Determine the (x, y) coordinate at the center of the cell enclosing the given text.  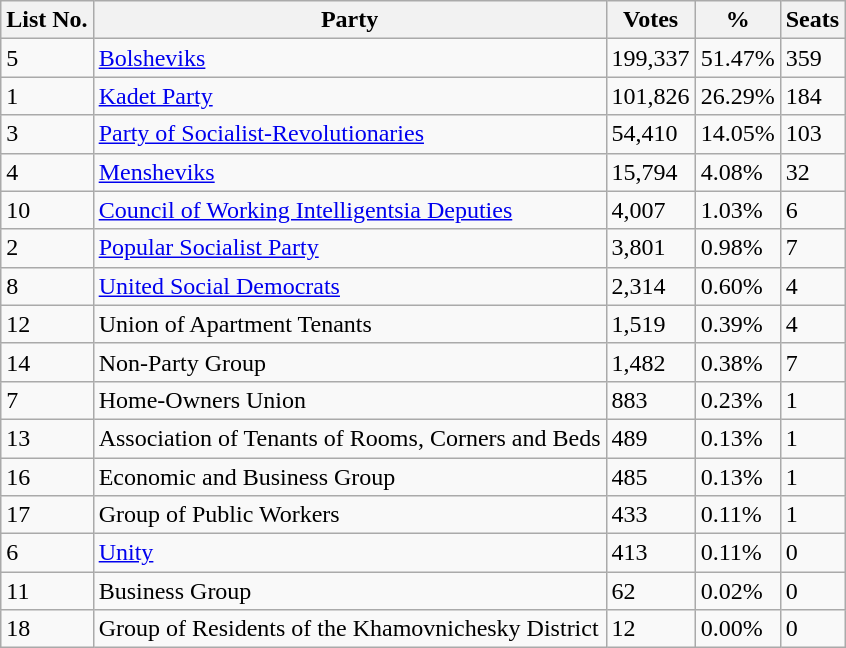
433 (650, 515)
0.00% (738, 629)
Bolsheviks (350, 58)
11 (47, 591)
4,007 (650, 210)
Unity (350, 553)
United Social Democrats (350, 286)
15,794 (650, 172)
13 (47, 438)
489 (650, 438)
Kadet Party (350, 96)
0.60% (738, 286)
Votes (650, 20)
4.08% (738, 172)
Seats (812, 20)
0.02% (738, 591)
3,801 (650, 248)
Party of Socialist-Revolutionaries (350, 134)
2 (47, 248)
1.03% (738, 210)
14.05% (738, 134)
32 (812, 172)
0.39% (738, 324)
103 (812, 134)
Party (350, 20)
359 (812, 58)
199,337 (650, 58)
16 (47, 477)
Council of Working Intelligentsia Deputies (350, 210)
2,314 (650, 286)
0.38% (738, 362)
0.98% (738, 248)
51.47% (738, 58)
3 (47, 134)
Popular Socialist Party (350, 248)
Non-Party Group (350, 362)
18 (47, 629)
883 (650, 400)
54,410 (650, 134)
485 (650, 477)
184 (812, 96)
Mensheviks (350, 172)
17 (47, 515)
List No. (47, 20)
Home-Owners Union (350, 400)
14 (47, 362)
% (738, 20)
Group of Public Workers (350, 515)
Union of Apartment Tenants (350, 324)
5 (47, 58)
Association of Tenants of Rooms, Corners and Beds (350, 438)
1,519 (650, 324)
413 (650, 553)
Business Group (350, 591)
1,482 (650, 362)
62 (650, 591)
26.29% (738, 96)
Economic and Business Group (350, 477)
Group of Residents of the Khamovnichesky District (350, 629)
0.23% (738, 400)
101,826 (650, 96)
8 (47, 286)
10 (47, 210)
